Identify which cell holds the provided text, then report its [X, Y] central coordinate. 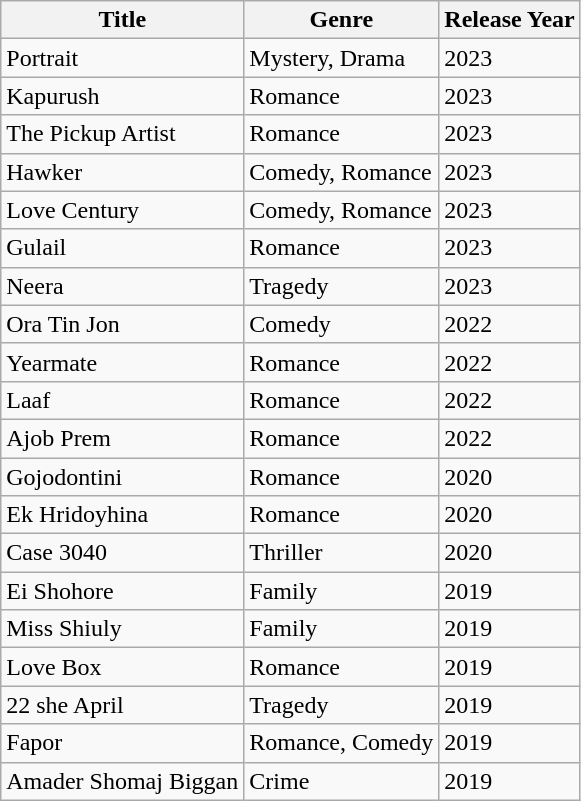
Title [122, 20]
Release Year [510, 20]
Hawker [122, 172]
Case 3040 [122, 553]
Gulail [122, 248]
Kapurush [122, 96]
Miss Shiuly [122, 629]
Genre [342, 20]
Fapor [122, 743]
Yearmate [122, 362]
Comedy [342, 324]
Thriller [342, 553]
Ek Hridoyhina [122, 515]
Ajob Prem [122, 438]
Crime [342, 781]
Amader Shomaj Biggan [122, 781]
Ei Shohore [122, 591]
Romance, Comedy [342, 743]
Love Century [122, 210]
Laaf [122, 400]
Neera [122, 286]
Ora Tin Jon [122, 324]
Love Box [122, 667]
22 she April [122, 705]
Portrait [122, 58]
Mystery, Drama [342, 58]
Gojodontini [122, 477]
The Pickup Artist [122, 134]
